Extract the [X, Y] coordinate from the center of the cell holding the provided text.  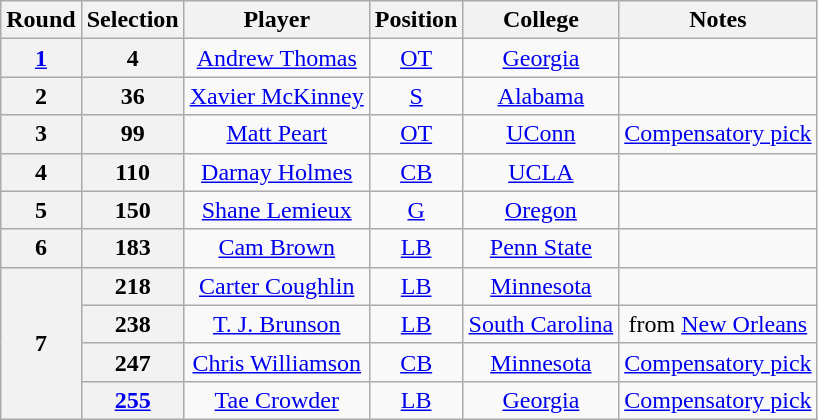
5 [41, 210]
UCLA [541, 172]
3 [41, 134]
Xavier McKinney [276, 96]
36 [132, 96]
Shane Lemieux [276, 210]
255 [132, 400]
South Carolina [541, 324]
G [416, 210]
Alabama [541, 96]
238 [132, 324]
Notes [718, 20]
99 [132, 134]
College [541, 20]
150 [132, 210]
7 [41, 343]
S [416, 96]
218 [132, 286]
Tae Crowder [276, 400]
T. J. Brunson [276, 324]
Oregon [541, 210]
Selection [132, 20]
Position [416, 20]
6 [41, 248]
1 [41, 58]
Matt Peart [276, 134]
Carter Coughlin [276, 286]
247 [132, 362]
Chris Williamson [276, 362]
110 [132, 172]
183 [132, 248]
2 [41, 96]
Cam Brown [276, 248]
Darnay Holmes [276, 172]
Player [276, 20]
UConn [541, 134]
Andrew Thomas [276, 58]
Penn State [541, 248]
from New Orleans [718, 324]
Round [41, 20]
